Find where the given text appears and provide that cell's center as [X, Y] coordinate. 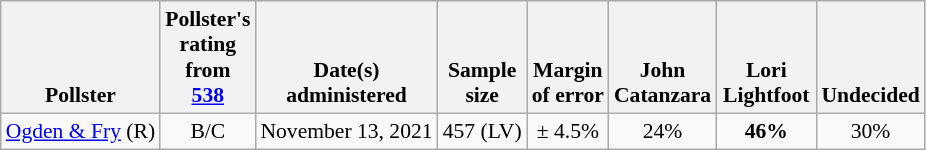
Pollster'sratingfrom538 [208, 57]
Ogden & Fry (R) [80, 131]
JohnCatanzara [662, 57]
Marginof error [568, 57]
LoriLightfoot [766, 57]
Samplesize [482, 57]
Date(s)administered [346, 57]
457 (LV) [482, 131]
24% [662, 131]
Undecided [870, 57]
30% [870, 131]
46% [766, 131]
November 13, 2021 [346, 131]
Pollster [80, 57]
± 4.5% [568, 131]
B/C [208, 131]
